For the text-containing cell, return its midpoint in [X, Y] coordinate format. 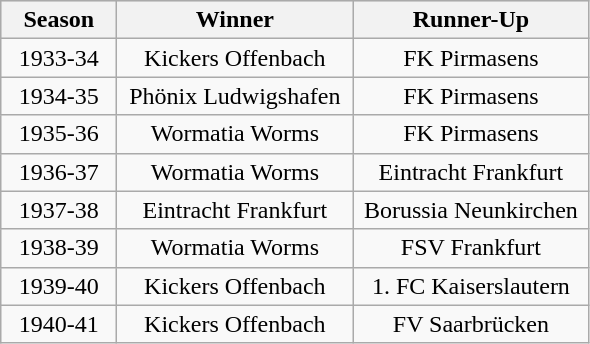
1940-41 [59, 324]
Borussia Neunkirchen [471, 210]
1934-35 [59, 96]
1. FC Kaiserslautern [471, 286]
1935-36 [59, 134]
FV Saarbrücken [471, 324]
1938-39 [59, 248]
Season [59, 20]
Winner [235, 20]
Runner-Up [471, 20]
1933-34 [59, 58]
FSV Frankfurt [471, 248]
1939-40 [59, 286]
Phönix Ludwigshafen [235, 96]
1937-38 [59, 210]
1936-37 [59, 172]
